Find where the given text appears and provide that cell's center as [X, Y] coordinate. 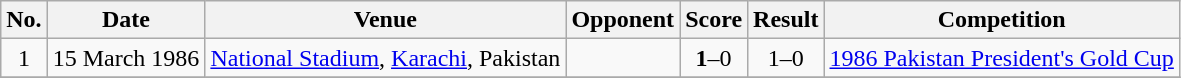
Venue [386, 20]
Score [714, 20]
Opponent [623, 20]
1986 Pakistan President's Gold Cup [1002, 58]
No. [24, 20]
Result [786, 20]
1 [24, 58]
Competition [1002, 20]
National Stadium, Karachi, Pakistan [386, 58]
Date [126, 20]
15 March 1986 [126, 58]
